Determine the (X, Y) coordinate at the center of the cell enclosing the given text.  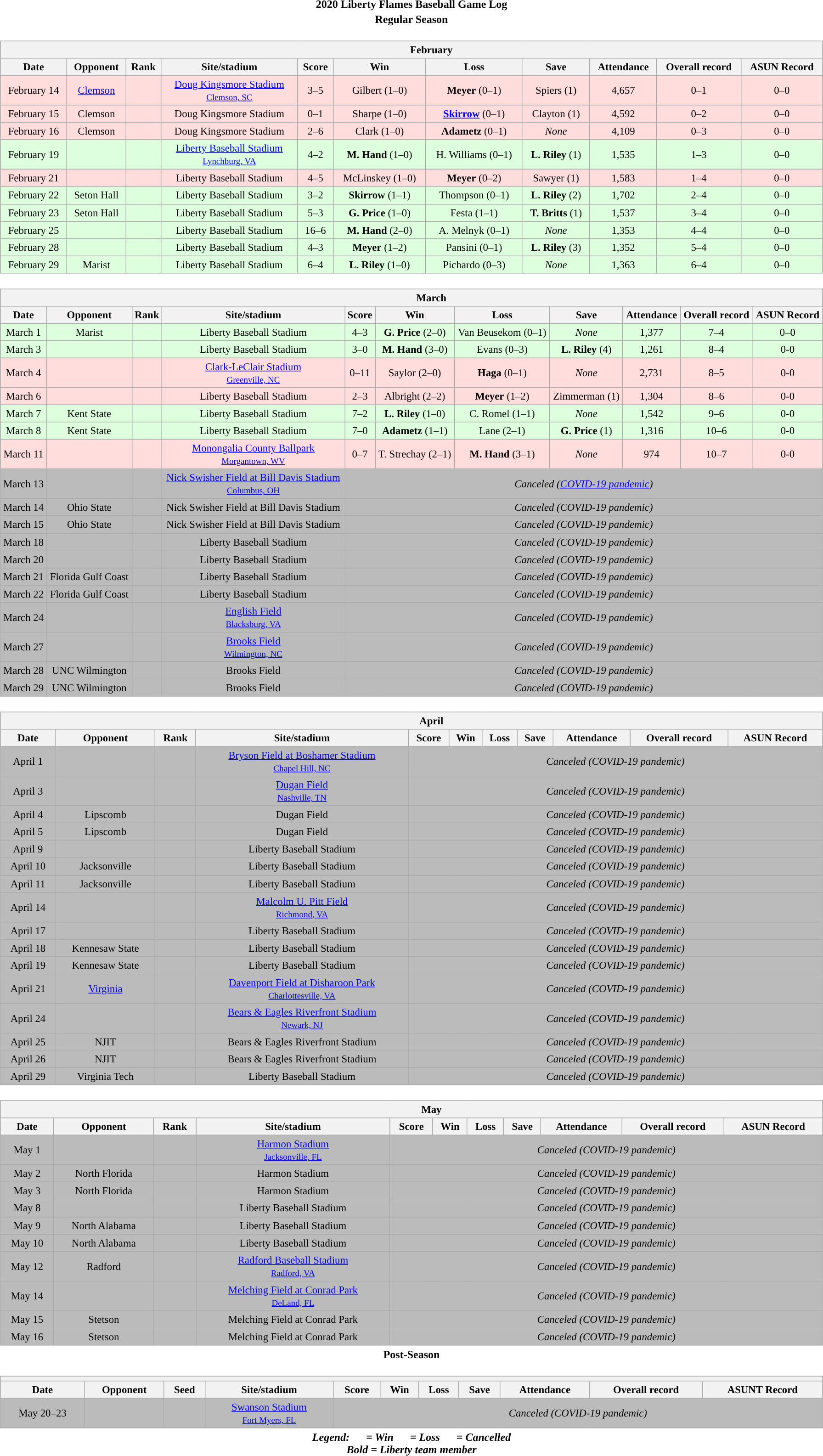
February 22 (34, 195)
March 6 (24, 396)
3–5 (315, 90)
March 4 (24, 373)
Saylor (2–0) (415, 373)
April 26 (28, 1059)
Evans (0–3) (502, 350)
April 25 (28, 1042)
Harmon StadiumJacksonville, FL (293, 1150)
April 9 (28, 849)
L. Riley (3) (556, 247)
2–6 (315, 131)
March 28 (24, 671)
T. Strechay (2–1) (415, 455)
4,109 (623, 131)
McLinskey (1–0) (379, 178)
1,537 (623, 213)
10–7 (716, 455)
974 (651, 455)
G. Price (1–0) (379, 213)
March 24 (24, 617)
4,592 (623, 114)
10–6 (716, 431)
Malcolm U. Pitt FieldRichmond, VA (302, 908)
April 4 (28, 815)
April 21 (28, 988)
February (411, 50)
Bears & Eagles Riverfront StadiumNewark, NJ (302, 1019)
March 11 (24, 455)
Davenport Field at Disharoon ParkCharlottesville, VA (302, 988)
5–4 (699, 247)
T. Britts (1) (556, 213)
March 20 (24, 559)
February 15 (34, 114)
April 5 (28, 832)
May 3 (28, 1191)
M. Hand (1–0) (379, 154)
Van Beusekom (0–1) (502, 332)
April 24 (28, 1019)
February 16 (34, 131)
L. Riley (4) (586, 350)
A. Melnyk (0–1) (474, 230)
April 14 (28, 908)
April 11 (28, 884)
Clark-LeClair StadiumGreenville, NC (253, 373)
L. Riley (2) (556, 195)
February 19 (34, 154)
March (411, 298)
1,542 (651, 413)
March 21 (24, 576)
1,702 (623, 195)
February 14 (34, 90)
1–4 (699, 178)
0–11 (360, 373)
March 8 (24, 431)
Radford Baseball StadiumRadford, VA (293, 1266)
Nick Swisher Field at Bill Davis StadiumColumbus, OH (253, 484)
Pichardo (0–3) (474, 265)
3–4 (699, 213)
1,583 (623, 178)
Clayton (1) (556, 114)
February 21 (34, 178)
7–0 (360, 431)
May 20–23 (43, 1413)
May 10 (28, 1243)
5–3 (315, 213)
1,352 (623, 247)
March 1 (24, 332)
4,657 (623, 90)
April 1 (28, 762)
L. Riley (1) (556, 154)
Gilbert (1–0) (379, 90)
8–4 (716, 350)
1,261 (651, 350)
Lane (2–1) (502, 431)
English FieldBlacksburg, VA (253, 617)
April 29 (28, 1076)
Virginia (106, 988)
May 9 (28, 1225)
C. Romel (1–1) (502, 413)
Brooks FieldWilmington, NC (253, 647)
0–2 (699, 114)
1,304 (651, 396)
Adametz (1–1) (415, 431)
16–6 (315, 230)
8–6 (716, 396)
Sharpe (1–0) (379, 114)
Pansini (0–1) (474, 247)
Zimmerman (1) (586, 396)
1,377 (651, 332)
May 15 (28, 1319)
4–2 (315, 154)
March 15 (24, 525)
April 3 (28, 791)
G. Price (2–0) (415, 332)
March 22 (24, 594)
Skirrow (0–1) (474, 114)
Virginia Tech (106, 1076)
8–5 (716, 373)
ASUNT Record (762, 1390)
7–2 (360, 413)
Meyer (0–1) (474, 90)
M. Hand (2–0) (379, 230)
Liberty Baseball StadiumLynchburg, VA (229, 154)
February 23 (34, 213)
April 17 (28, 931)
April 10 (28, 866)
1–3 (699, 154)
May 1 (28, 1150)
1,316 (651, 431)
March 14 (24, 508)
April (411, 721)
Dugan FieldNashville, TN (302, 791)
April 18 (28, 948)
March 3 (24, 350)
2–3 (360, 396)
Radford (104, 1266)
Thompson (0–1) (474, 195)
May 12 (28, 1266)
February 25 (34, 230)
0–3 (699, 131)
April 19 (28, 965)
February 29 (34, 265)
March 7 (24, 413)
February 28 (34, 247)
March 13 (24, 484)
May 14 (28, 1296)
3–2 (315, 195)
3–0 (360, 350)
Clark (1–0) (379, 131)
2,731 (651, 373)
0–7 (360, 455)
Melching Field at Conrad ParkDeLand, FL (293, 1296)
March 29 (24, 688)
Seed (185, 1390)
Festa (1–1) (474, 213)
May (411, 1109)
M. Hand (3–0) (415, 350)
Bryson Field at Boshamer StadiumChapel Hill, NC (302, 762)
G. Price (1) (586, 431)
May 16 (28, 1337)
Monongalia County BallparkMorgantown, WV (253, 455)
Sawyer (1) (556, 178)
March 27 (24, 647)
Albright (2–2) (415, 396)
May 8 (28, 1208)
May 2 (28, 1174)
Skirrow (1–1) (379, 195)
March 18 (24, 542)
1,535 (623, 154)
M. Hand (3–1) (502, 455)
1,353 (623, 230)
7–4 (716, 332)
4–5 (315, 178)
Haga (0–1) (502, 373)
H. Williams (0–1) (474, 154)
2–4 (699, 195)
Doug Kingsmore StadiumClemson, SC (229, 90)
4–4 (699, 230)
Adametz (0–1) (474, 131)
Spiers (1) (556, 90)
Meyer (0–2) (474, 178)
1,363 (623, 265)
9–6 (716, 413)
Swanson StadiumFort Myers, FL (269, 1413)
